Pinpoint the cell where the given text exists, returning its [X, Y] midpoint coordinate. 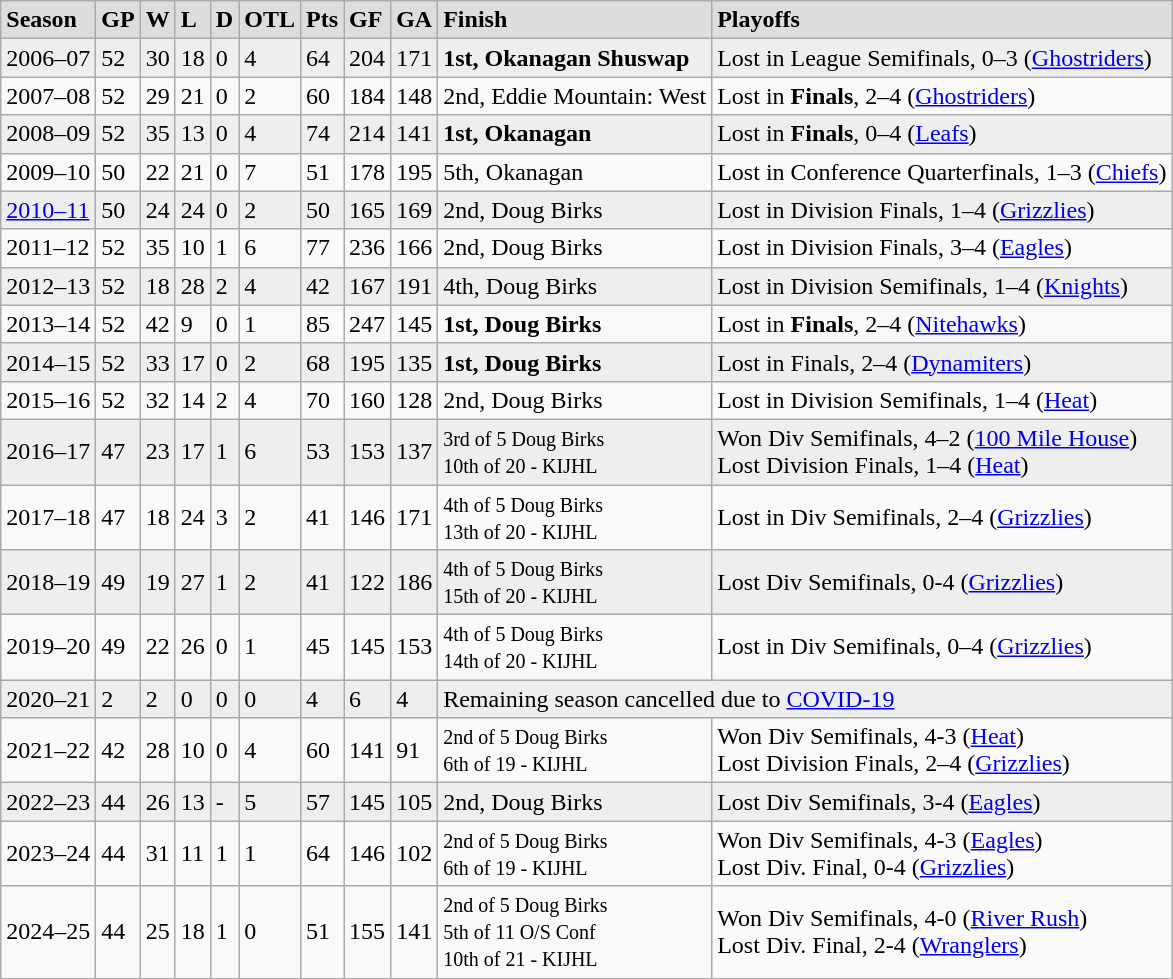
214 [368, 134]
2024–25 [48, 932]
2022–23 [48, 802]
Won Div Semifinals, 4–2 (100 Mile House)Lost Division Finals, 1–4 (Heat) [942, 452]
Lost in Division Finals, 3–4 (Eagles) [942, 248]
160 [368, 400]
85 [322, 324]
Playoffs [942, 20]
247 [368, 324]
33 [158, 362]
23 [158, 452]
Lost in Division Semifinals, 1–4 (Knights) [942, 286]
122 [368, 582]
Lost in Finals, 2–4 (Dynamiters) [942, 362]
4th of 5 Doug Birks13th of 20 - KIJHL [575, 516]
Won Div Semifinals, 4-3 (Heat)Lost Division Finals, 2–4 (Grizzlies) [942, 750]
105 [414, 802]
2017–18 [48, 516]
29 [158, 96]
2nd, Eddie Mountain: West [575, 96]
Lost Div Semifinals, 3-4 (Eagles) [942, 802]
30 [158, 58]
Remaining season cancelled due to COVID-19 [805, 699]
25 [158, 932]
236 [368, 248]
7 [270, 172]
2018–19 [48, 582]
155 [368, 932]
19 [158, 582]
D [224, 20]
Lost in Div Semifinals, 0–4 (Grizzlies) [942, 648]
2009–10 [48, 172]
2023–24 [48, 854]
GP [118, 20]
4th of 5 Doug Birks15th of 20 - KIJHL [575, 582]
Lost in Division Semifinals, 1–4 (Heat) [942, 400]
3 [224, 516]
1st, Okanagan [575, 134]
Finish [575, 20]
32 [158, 400]
14 [192, 400]
- [224, 802]
165 [368, 210]
128 [414, 400]
68 [322, 362]
Won Div Semifinals, 4-3 (Eagles)Lost Div. Final, 0-4 (Grizzlies) [942, 854]
77 [322, 248]
1st, Okanagan Shuswap [575, 58]
5 [270, 802]
Lost Div Semifinals, 0-4 (Grizzlies) [942, 582]
Season [48, 20]
2010–11 [48, 210]
2021–22 [48, 750]
W [158, 20]
2019–20 [48, 648]
137 [414, 452]
2016–17 [48, 452]
4th, Doug Birks [575, 286]
186 [414, 582]
5th, Okanagan [575, 172]
GA [414, 20]
2013–14 [48, 324]
70 [322, 400]
191 [414, 286]
Lost in Finals, 2–4 (Ghostriders) [942, 96]
Lost in Finals, 2–4 (Nitehawks) [942, 324]
2006–07 [48, 58]
2014–15 [48, 362]
2008–09 [48, 134]
2015–16 [48, 400]
169 [414, 210]
L [192, 20]
2nd of 5 Doug Birks5th of 11 O/S Conf10th of 21 - KIJHL [575, 932]
74 [322, 134]
148 [414, 96]
Won Div Semifinals, 4-0 (River Rush)Lost Div. Final, 2-4 (Wranglers) [942, 932]
31 [158, 854]
Lost in League Semifinals, 0–3 (Ghostriders) [942, 58]
204 [368, 58]
167 [368, 286]
27 [192, 582]
GF [368, 20]
OTL [270, 20]
Lost in Division Finals, 1–4 (Grizzlies) [942, 210]
2011–12 [48, 248]
3rd of 5 Doug Birks10th of 20 - KIJHL [575, 452]
135 [414, 362]
4th of 5 Doug Birks14th of 20 - KIJHL [575, 648]
11 [192, 854]
53 [322, 452]
Lost in Finals, 0–4 (Leafs) [942, 134]
2020–21 [48, 699]
91 [414, 750]
2012–13 [48, 286]
45 [322, 648]
102 [414, 854]
184 [368, 96]
178 [368, 172]
166 [414, 248]
Lost in Conference Quarterfinals, 1–3 (Chiefs) [942, 172]
9 [192, 324]
2007–08 [48, 96]
Lost in Div Semifinals, 2–4 (Grizzlies) [942, 516]
Pts [322, 20]
57 [322, 802]
